Provide the (X, Y) coordinate of the cell's center where the given text is located.  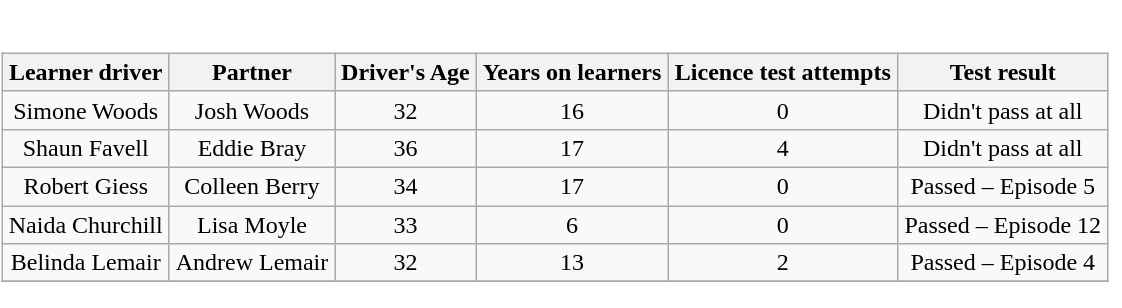
36 (406, 148)
Passed – Episode 12 (1003, 225)
4 (783, 148)
Partner (252, 72)
Robert Giess (86, 186)
Learner driver (86, 72)
Lisa Moyle (252, 225)
Licence test attempts (783, 72)
33 (406, 225)
Josh Woods (252, 110)
Years on learners (572, 72)
34 (406, 186)
6 (572, 225)
13 (572, 263)
Shaun Favell (86, 148)
Colleen Berry (252, 186)
Naida Churchill (86, 225)
Simone Woods (86, 110)
16 (572, 110)
2 (783, 263)
Eddie Bray (252, 148)
Andrew Lemair (252, 263)
Driver's Age (406, 72)
Passed – Episode 5 (1003, 186)
Passed – Episode 4 (1003, 263)
Belinda Lemair (86, 263)
Test result (1003, 72)
